Pinpoint the cell where the given text exists, returning its [x, y] midpoint coordinate. 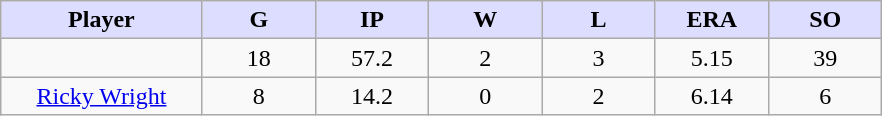
ERA [712, 20]
L [598, 20]
8 [258, 96]
39 [824, 58]
3 [598, 58]
G [258, 20]
Player [102, 20]
0 [486, 96]
6 [824, 96]
57.2 [372, 58]
6.14 [712, 96]
5.15 [712, 58]
W [486, 20]
SO [824, 20]
18 [258, 58]
14.2 [372, 96]
Ricky Wright [102, 96]
IP [372, 20]
